From the cell containing the given text, extract its center point as (x, y) coordinate. 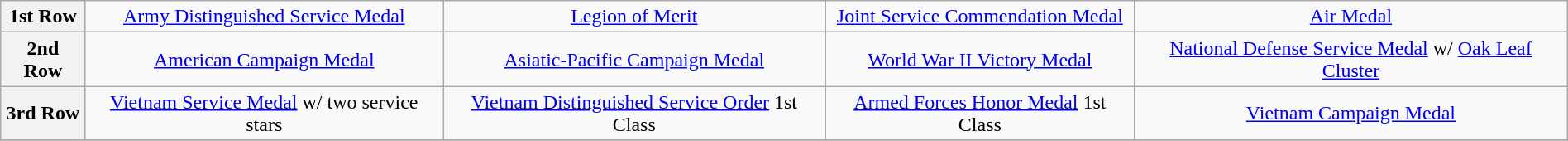
Army Distinguished Service Medal (265, 17)
National Defense Service Medal w/ Oak Leaf Cluster (1351, 60)
World War II Victory Medal (980, 60)
American Campaign Medal (265, 60)
Vietnam Service Medal w/ two service stars (265, 113)
2nd Row (43, 60)
Armed Forces Honor Medal 1st Class (980, 113)
Legion of Merit (634, 17)
Asiatic-Pacific Campaign Medal (634, 60)
Joint Service Commendation Medal (980, 17)
Vietnam Distinguished Service Order 1st Class (634, 113)
3rd Row (43, 113)
Air Medal (1351, 17)
Vietnam Campaign Medal (1351, 113)
1st Row (43, 17)
